Detect which cell encompasses the target text, then output its (x, y) center coordinate. 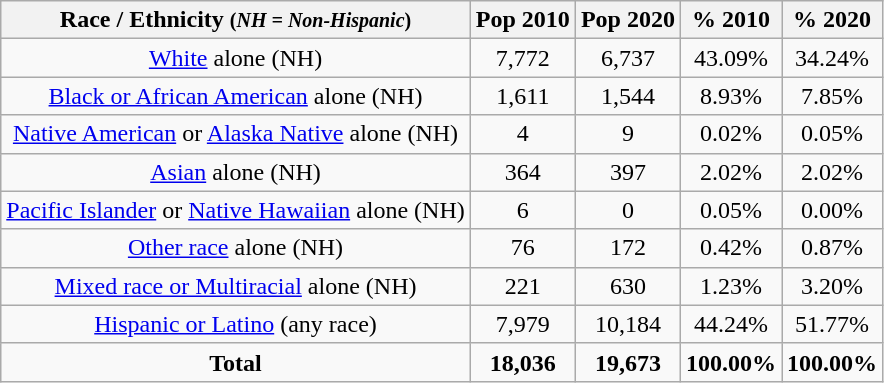
0.00% (832, 210)
3.20% (832, 286)
Asian alone (NH) (236, 172)
Hispanic or Latino (any race) (236, 324)
76 (522, 248)
4 (522, 134)
51.77% (832, 324)
34.24% (832, 58)
397 (628, 172)
8.93% (730, 96)
6 (522, 210)
221 (522, 286)
7.85% (832, 96)
Mixed race or Multiracial alone (NH) (236, 286)
Total (236, 362)
% 2020 (832, 20)
0 (628, 210)
44.24% (730, 324)
1,611 (522, 96)
6,737 (628, 58)
19,673 (628, 362)
7,772 (522, 58)
Race / Ethnicity (NH = Non-Hispanic) (236, 20)
Pacific Islander or Native Hawaiian alone (NH) (236, 210)
Black or African American alone (NH) (236, 96)
0.02% (730, 134)
White alone (NH) (236, 58)
7,979 (522, 324)
1.23% (730, 286)
630 (628, 286)
Native American or Alaska Native alone (NH) (236, 134)
Pop 2020 (628, 20)
Other race alone (NH) (236, 248)
1,544 (628, 96)
0.87% (832, 248)
43.09% (730, 58)
0.42% (730, 248)
172 (628, 248)
364 (522, 172)
18,036 (522, 362)
% 2010 (730, 20)
Pop 2010 (522, 20)
10,184 (628, 324)
9 (628, 134)
